Search for the cell housing the specified text and yield its (x, y) center coordinate. 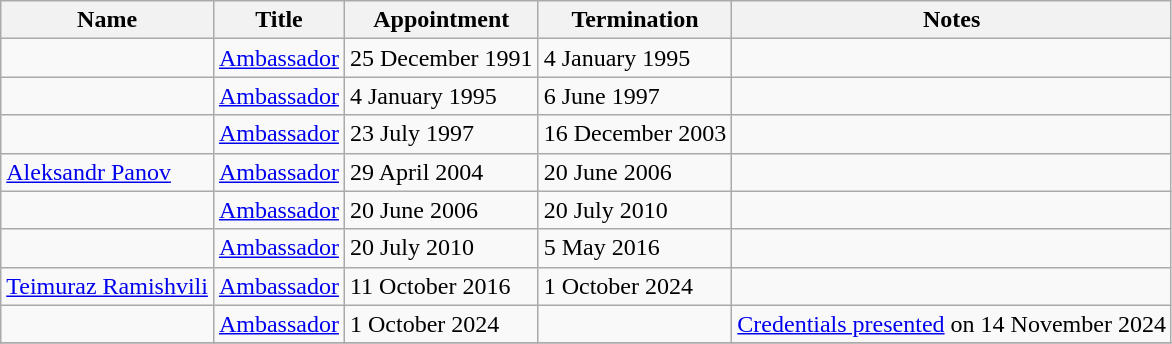
Appointment (441, 20)
Teimuraz Ramishvili (108, 286)
5 May 2016 (635, 248)
29 April 2004 (441, 172)
23 July 1997 (441, 134)
Termination (635, 20)
16 December 2003 (635, 134)
25 December 1991 (441, 58)
Name (108, 20)
Credentials presented on 14 November 2024 (952, 324)
Aleksandr Panov (108, 172)
11 October 2016 (441, 286)
Title (278, 20)
Notes (952, 20)
6 June 1997 (635, 96)
